Output the (x, y) coordinate of the center of the cell containing the given text.  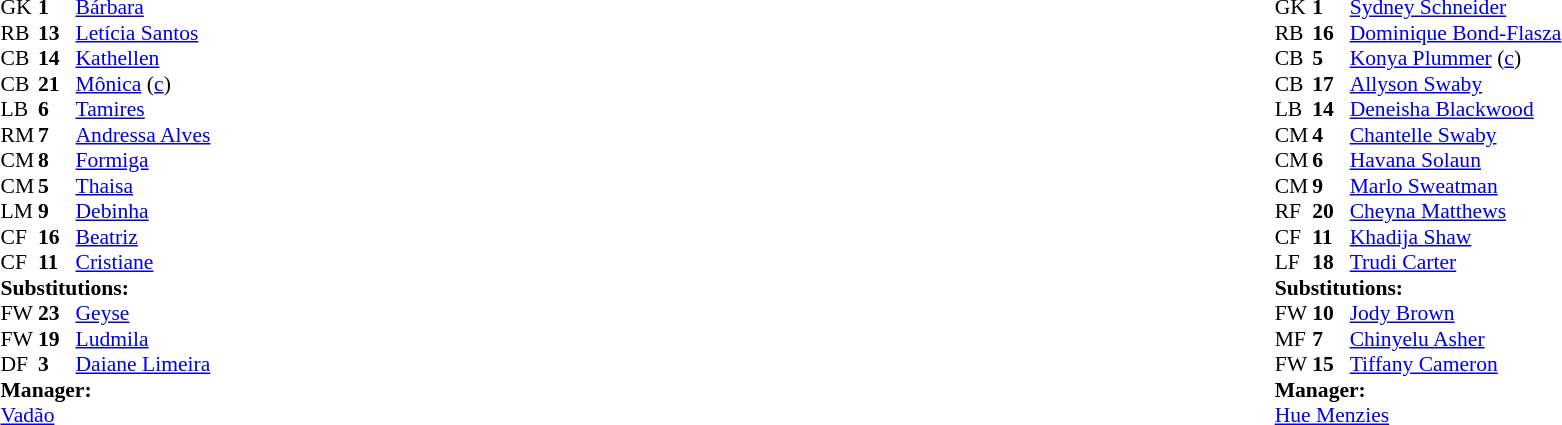
15 (1331, 365)
Jody Brown (1456, 313)
8 (57, 161)
Marlo Sweatman (1456, 186)
Thaisa (144, 186)
23 (57, 313)
Ludmila (144, 339)
Debinha (144, 211)
Daiane Limeira (144, 365)
Kathellen (144, 59)
DF (19, 365)
18 (1331, 263)
Konya Plummer (c) (1456, 59)
Trudi Carter (1456, 263)
13 (57, 33)
Khadija Shaw (1456, 237)
Letícia Santos (144, 33)
Deneisha Blackwood (1456, 109)
21 (57, 84)
19 (57, 339)
Chantelle Swaby (1456, 135)
LM (19, 211)
Havana Solaun (1456, 161)
RM (19, 135)
LF (1294, 263)
RF (1294, 211)
Tamires (144, 109)
Geyse (144, 313)
Tiffany Cameron (1456, 365)
Allyson Swaby (1456, 84)
3 (57, 365)
Mônica (c) (144, 84)
Dominique Bond-Flasza (1456, 33)
Andressa Alves (144, 135)
Cheyna Matthews (1456, 211)
4 (1331, 135)
10 (1331, 313)
Cristiane (144, 263)
Chinyelu Asher (1456, 339)
20 (1331, 211)
MF (1294, 339)
17 (1331, 84)
Beatriz (144, 237)
Formiga (144, 161)
